Output the (X, Y) coordinate of the center of the cell containing the given text.  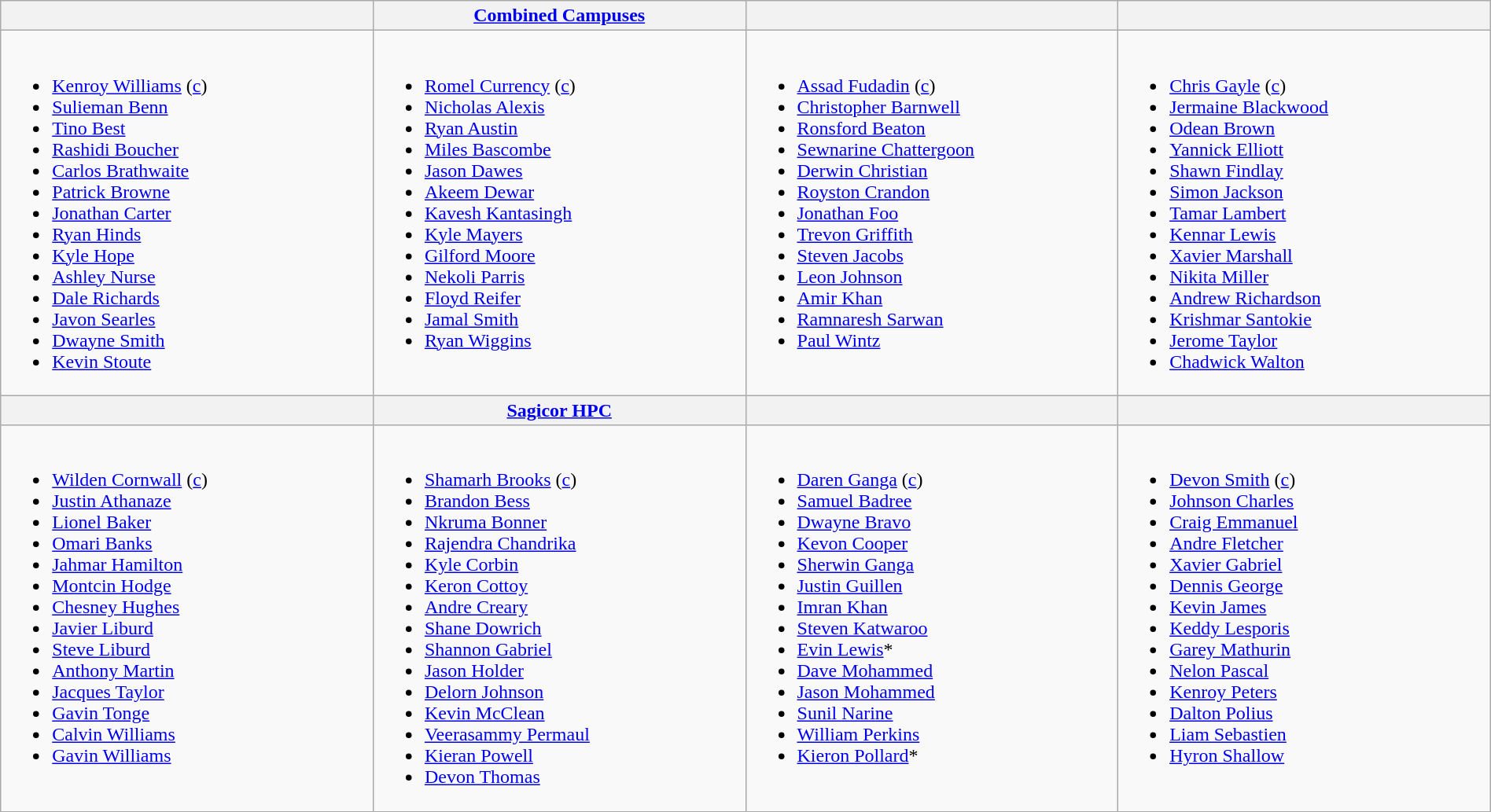
Combined Campuses (559, 16)
Sagicor HPC (559, 410)
